For the text-containing cell, return its midpoint in [X, Y] coordinate format. 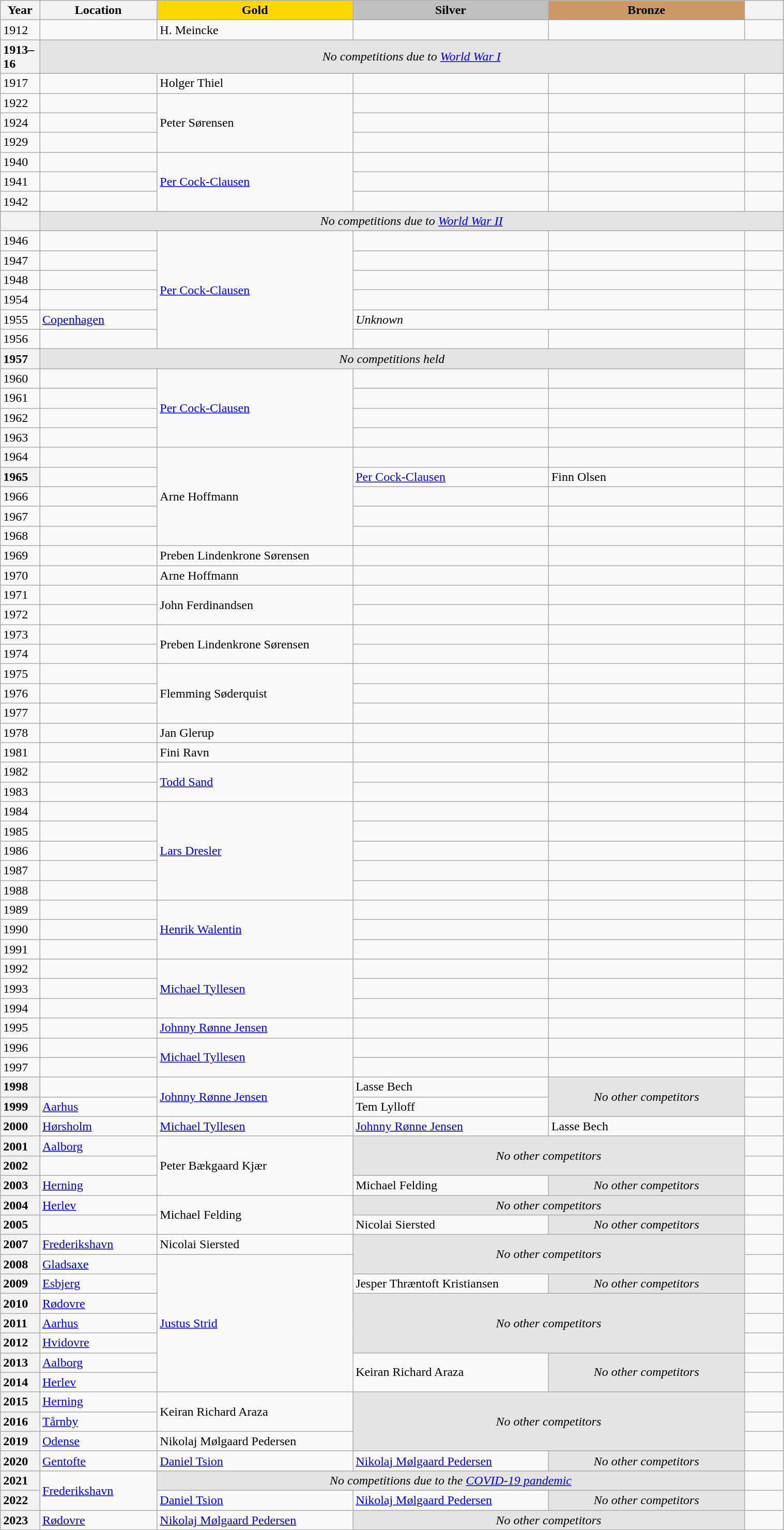
1971 [20, 595]
2005 [20, 1225]
1956 [20, 339]
2004 [20, 1205]
1990 [20, 930]
1997 [20, 1067]
2008 [20, 1264]
2021 [20, 1480]
1978 [20, 733]
No competitions due to World War II [411, 221]
1999 [20, 1107]
1975 [20, 674]
1913–16 [20, 57]
Location [98, 10]
1984 [20, 811]
1962 [20, 418]
2012 [20, 1343]
1987 [20, 870]
1924 [20, 123]
1994 [20, 1008]
Copenhagen [98, 320]
Gold [255, 10]
1985 [20, 831]
1955 [20, 320]
Tem Lylloff [451, 1107]
2000 [20, 1126]
Gentofte [98, 1461]
2014 [20, 1382]
1966 [20, 496]
1948 [20, 280]
1976 [20, 693]
2009 [20, 1284]
2019 [20, 1441]
1961 [20, 398]
Year [20, 10]
John Ferdinandsen [255, 605]
2023 [20, 1520]
Gladsaxe [98, 1264]
1996 [20, 1048]
Lars Dresler [255, 851]
H. Meincke [255, 30]
2010 [20, 1304]
1947 [20, 260]
2002 [20, 1165]
1954 [20, 300]
1942 [20, 201]
1988 [20, 890]
Unknown [549, 320]
1941 [20, 181]
2011 [20, 1323]
Jan Glerup [255, 733]
1973 [20, 634]
1922 [20, 103]
1957 [20, 359]
2016 [20, 1421]
Flemming Søderquist [255, 693]
1998 [20, 1087]
1972 [20, 615]
2003 [20, 1185]
Fini Ravn [255, 752]
2007 [20, 1245]
Peter Sørensen [255, 123]
1960 [20, 378]
Henrik Walentin [255, 930]
1986 [20, 851]
1970 [20, 575]
1965 [20, 477]
Peter Bækgaard Kjær [255, 1165]
Tårnby [98, 1421]
No competitions due to World War I [411, 57]
Bronze [646, 10]
1940 [20, 162]
Justus Strid [255, 1323]
2015 [20, 1402]
1929 [20, 142]
Odense [98, 1441]
1963 [20, 437]
1982 [20, 772]
Finn Olsen [646, 477]
1991 [20, 949]
1989 [20, 910]
1964 [20, 457]
1993 [20, 989]
1967 [20, 516]
2022 [20, 1500]
1983 [20, 792]
2013 [20, 1362]
Todd Sand [255, 782]
1969 [20, 555]
No competitions held [392, 359]
1968 [20, 536]
Hvidovre [98, 1343]
1974 [20, 654]
Jesper Thræntoft Kristiansen [451, 1284]
2001 [20, 1146]
Holger Thiel [255, 83]
2020 [20, 1461]
1992 [20, 969]
Hørsholm [98, 1126]
Esbjerg [98, 1284]
1946 [20, 240]
1977 [20, 713]
1995 [20, 1028]
No competitions due to the COVID-19 pandemic [451, 1480]
1917 [20, 83]
Silver [451, 10]
1912 [20, 30]
1981 [20, 752]
